From the cell containing the given text, extract its center point as (X, Y) coordinate. 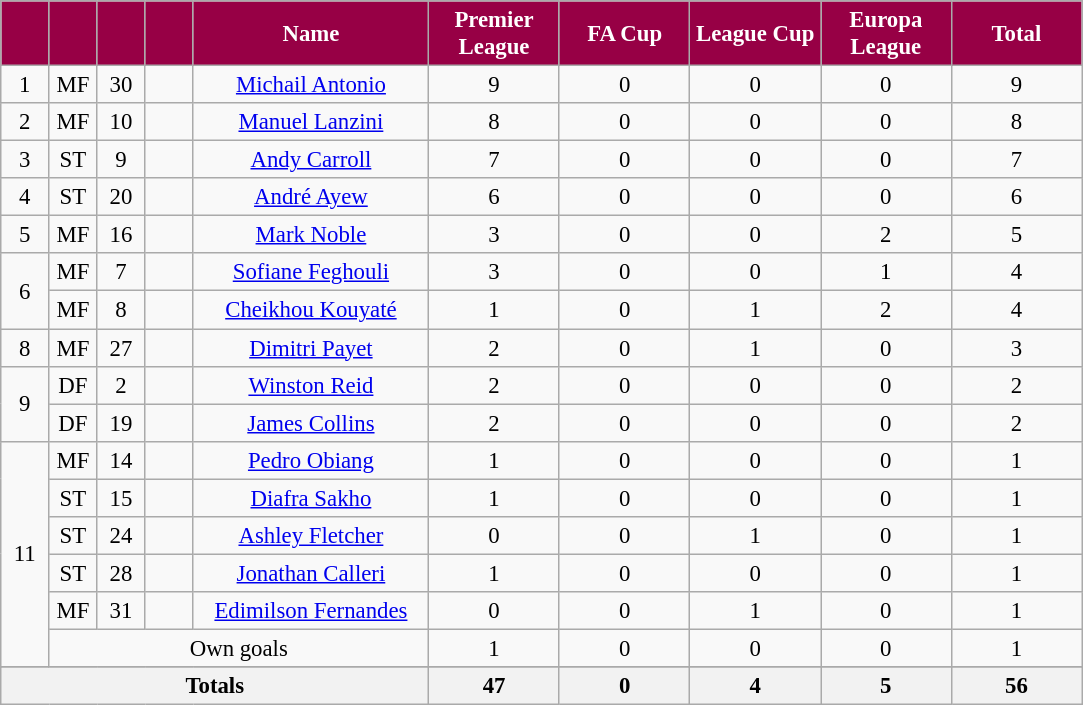
14 (121, 460)
Totals (215, 686)
Premier League (494, 34)
11 (25, 554)
FA Cup (624, 34)
56 (1016, 686)
24 (121, 536)
League Cup (756, 34)
Name (311, 34)
Jonathan Calleri (311, 573)
28 (121, 573)
Europa League (886, 34)
Ashley Fletcher (311, 536)
15 (121, 498)
Andy Carroll (311, 160)
Sofiane Feghouli (311, 273)
James Collins (311, 423)
André Ayew (311, 197)
Cheikhou Kouyaté (311, 310)
Mark Noble (311, 235)
19 (121, 423)
Edimilson Fernandes (311, 611)
16 (121, 235)
Manuel Lanzini (311, 122)
Dimitri Payet (311, 348)
Pedro Obiang (311, 460)
10 (121, 122)
31 (121, 611)
Diafra Sakho (311, 498)
Total (1016, 34)
47 (494, 686)
Own goals (239, 648)
30 (121, 85)
20 (121, 197)
Winston Reid (311, 385)
Michail Antonio (311, 85)
27 (121, 348)
